Return the (X, Y) coordinate for the center point of the cell that contains the specified text.  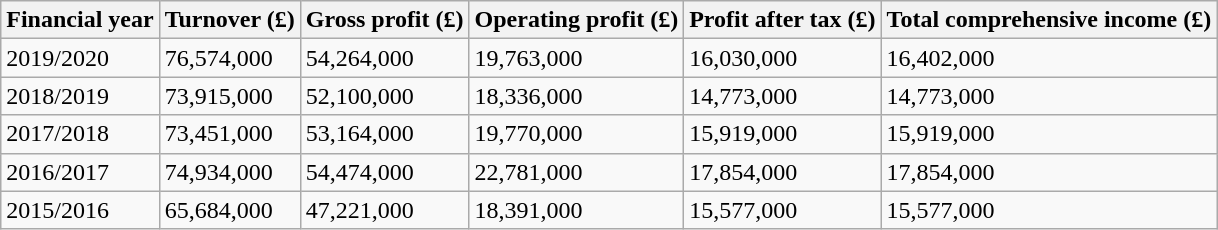
54,474,000 (384, 172)
19,770,000 (576, 134)
16,030,000 (782, 58)
16,402,000 (1049, 58)
53,164,000 (384, 134)
Total comprehensive income (£) (1049, 20)
2018/2019 (80, 96)
2017/2018 (80, 134)
Turnover (£) (230, 20)
65,684,000 (230, 210)
Profit after tax (£) (782, 20)
Operating profit (£) (576, 20)
2015/2016 (80, 210)
2016/2017 (80, 172)
18,336,000 (576, 96)
73,915,000 (230, 96)
22,781,000 (576, 172)
19,763,000 (576, 58)
2019/2020 (80, 58)
76,574,000 (230, 58)
18,391,000 (576, 210)
Gross profit (£) (384, 20)
Financial year (80, 20)
52,100,000 (384, 96)
74,934,000 (230, 172)
73,451,000 (230, 134)
54,264,000 (384, 58)
47,221,000 (384, 210)
